Search for the cell housing the specified text and yield its (X, Y) center coordinate. 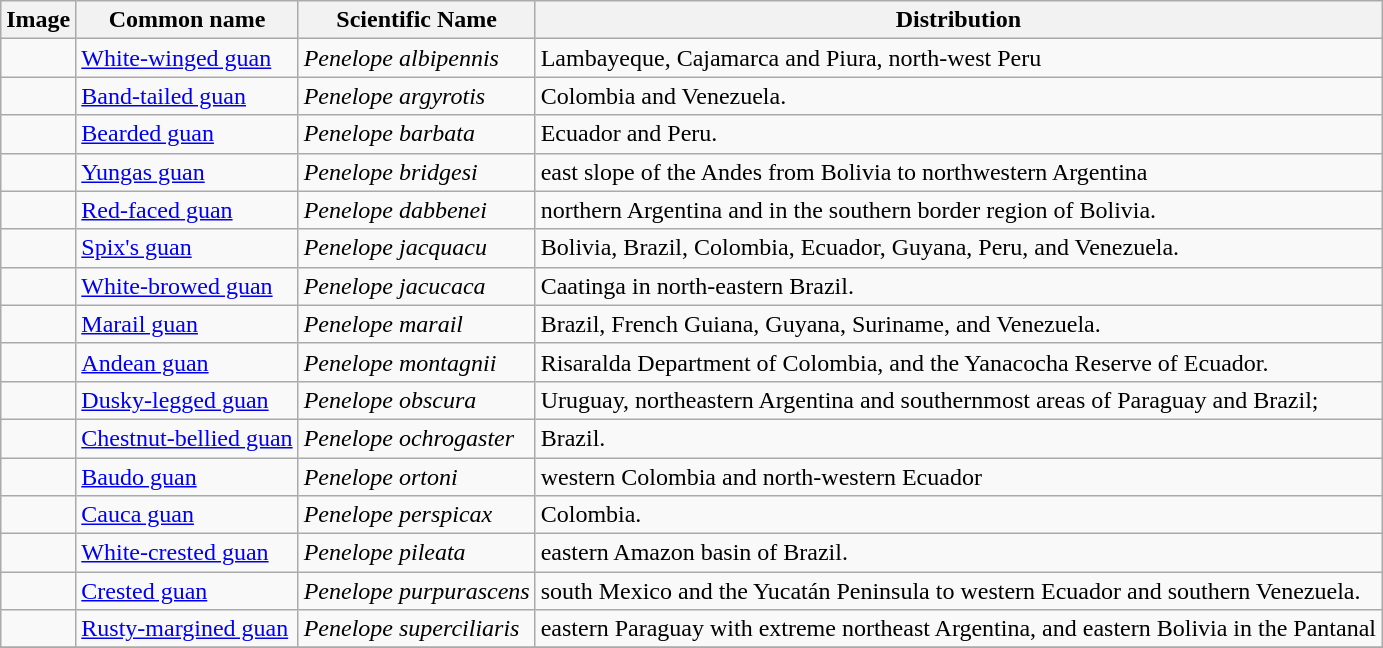
Common name (187, 20)
Image (38, 20)
east slope of the Andes from Bolivia to northwestern Argentina (958, 172)
Penelope marail (416, 324)
White-winged guan (187, 58)
Penelope jacucaca (416, 286)
eastern Amazon basin of Brazil. (958, 553)
Band-tailed guan (187, 96)
Ecuador and Peru. (958, 134)
northern Argentina and in the southern border region of Bolivia. (958, 210)
Penelope barbata (416, 134)
Spix's guan (187, 248)
Cauca guan (187, 515)
Penelope bridgesi (416, 172)
Colombia and Venezuela. (958, 96)
White-crested guan (187, 553)
Baudo guan (187, 477)
Penelope argyrotis (416, 96)
western Colombia and north-western Ecuador (958, 477)
south Mexico and the Yucatán Peninsula to western Ecuador and southern Venezuela. (958, 591)
Penelope ortoni (416, 477)
Marail guan (187, 324)
Scientific Name (416, 20)
Red-faced guan (187, 210)
Penelope dabbenei (416, 210)
Uruguay, northeastern Argentina and southernmost areas of Paraguay and Brazil; (958, 400)
Penelope perspicax (416, 515)
Penelope obscura (416, 400)
Crested guan (187, 591)
Yungas guan (187, 172)
Caatinga in north-eastern Brazil. (958, 286)
Brazil, French Guiana, Guyana, Suriname, and Venezuela. (958, 324)
Penelope superciliaris (416, 629)
Brazil. (958, 438)
Penelope ochrogaster (416, 438)
Andean guan (187, 362)
Dusky-legged guan (187, 400)
Distribution (958, 20)
Bearded guan (187, 134)
White-browed guan (187, 286)
Rusty-margined guan (187, 629)
Penelope pileata (416, 553)
Penelope jacquacu (416, 248)
Risaralda Department of Colombia, and the Yanacocha Reserve of Ecuador. (958, 362)
Lambayeque, Cajamarca and Piura, north-west Peru (958, 58)
eastern Paraguay with extreme northeast Argentina, and eastern Bolivia in the Pantanal (958, 629)
Bolivia, Brazil, Colombia, Ecuador, Guyana, Peru, and Venezuela. (958, 248)
Chestnut-bellied guan (187, 438)
Penelope albipennis (416, 58)
Penelope montagnii (416, 362)
Colombia. (958, 515)
Penelope purpurascens (416, 591)
